Return the [X, Y] coordinate for the center point of the cell that contains the specified text.  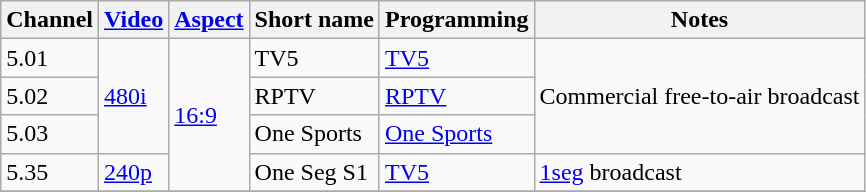
240p [134, 172]
480i [134, 96]
Programming [456, 20]
Aspect [209, 20]
5.01 [50, 58]
Video [134, 20]
Notes [700, 20]
16:9 [209, 115]
5.02 [50, 96]
5.35 [50, 172]
1seg broadcast [700, 172]
One Seg S1 [314, 172]
Commercial free-to-air broadcast [700, 96]
Channel [50, 20]
Short name [314, 20]
5.03 [50, 134]
